Output the [X, Y] coordinate of the center of the cell containing the given text.  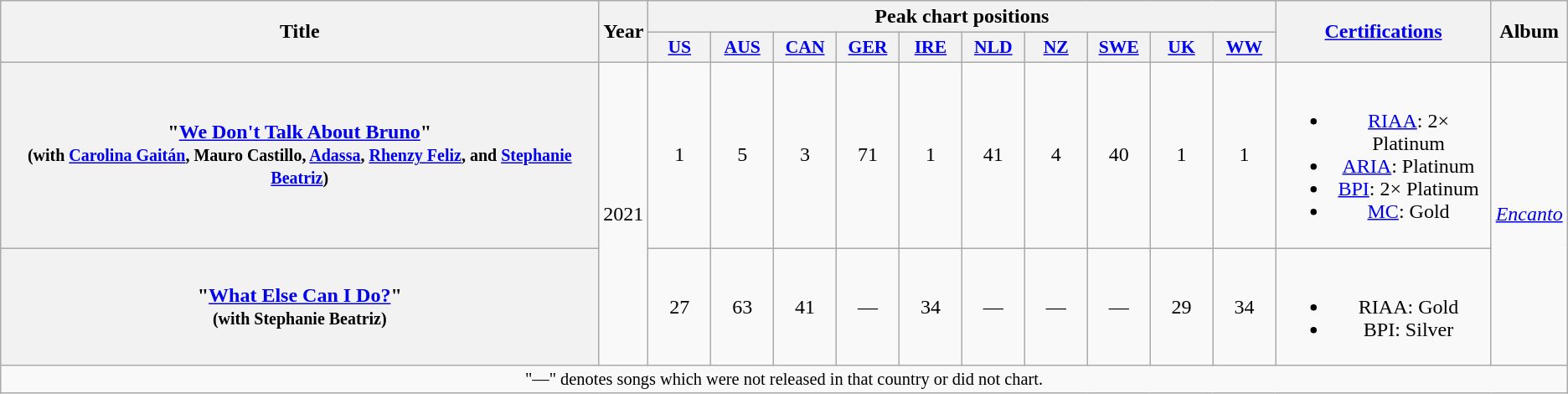
3 [806, 154]
2021 [623, 213]
RIAA: 2× PlatinumARIA: PlatinumBPI: 2× PlatinumMC: Gold [1384, 154]
US [680, 48]
"We Don't Talk About Bruno"(with Carolina Gaitán, Mauro Castillo, Adassa, Rhenzy Feliz, and Stephanie Beatriz) [300, 154]
Album [1529, 32]
Year [623, 32]
IRE [930, 48]
SWE [1119, 48]
NZ [1055, 48]
Peak chart positions [962, 17]
GER [868, 48]
5 [742, 154]
Encanto [1529, 213]
27 [680, 307]
63 [742, 307]
"What Else Can I Do?"(with Stephanie Beatriz) [300, 307]
Title [300, 32]
UK [1181, 48]
WW [1245, 48]
4 [1055, 154]
AUS [742, 48]
Certifications [1384, 32]
NLD [993, 48]
RIAA: GoldBPI: Silver [1384, 307]
71 [868, 154]
"—" denotes songs which were not released in that country or did not chart. [784, 380]
CAN [806, 48]
40 [1119, 154]
29 [1181, 307]
